For the text-containing cell, return its midpoint in [X, Y] coordinate format. 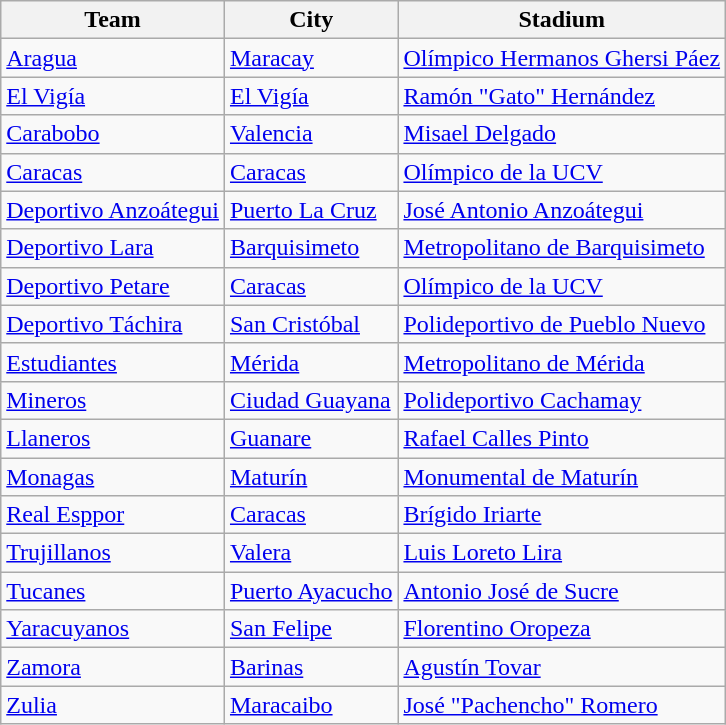
Ciudad Guayana [310, 400]
Brígido Iriarte [562, 515]
Tucanes [113, 591]
Guanare [310, 438]
Monagas [113, 477]
Polideportivo de Pueblo Nuevo [562, 324]
Misael Delgado [562, 134]
Estudiantes [113, 362]
Rafael Calles Pinto [562, 438]
Mineros [113, 400]
San Felipe [310, 629]
Zamora [113, 667]
Aragua [113, 58]
Olímpico Hermanos Ghersi Páez [562, 58]
Polideportivo Cachamay [562, 400]
Trujillanos [113, 553]
Deportivo Anzoátegui [113, 210]
Zulia [113, 705]
Metropolitano de Mérida [562, 362]
Team [113, 20]
Antonio José de Sucre [562, 591]
Ramón "Gato" Hernández [562, 96]
San Cristóbal [310, 324]
City [310, 20]
Puerto La Cruz [310, 210]
Valera [310, 553]
Real Esppor [113, 515]
José "Pachencho" Romero [562, 705]
Agustín Tovar [562, 667]
Deportivo Lara [113, 248]
Florentino Oropeza [562, 629]
Luis Loreto Lira [562, 553]
Stadium [562, 20]
Maracay [310, 58]
Monumental de Maturín [562, 477]
Deportivo Táchira [113, 324]
Maracaibo [310, 705]
Puerto Ayacucho [310, 591]
José Antonio Anzoátegui [562, 210]
Valencia [310, 134]
Barinas [310, 667]
Yaracuyanos [113, 629]
Barquisimeto [310, 248]
Maturín [310, 477]
Deportivo Petare [113, 286]
Mérida [310, 362]
Carabobo [113, 134]
Llaneros [113, 438]
Metropolitano de Barquisimeto [562, 248]
